Capture the cell that displays the provided text and extract its (x, y) central coordinate. 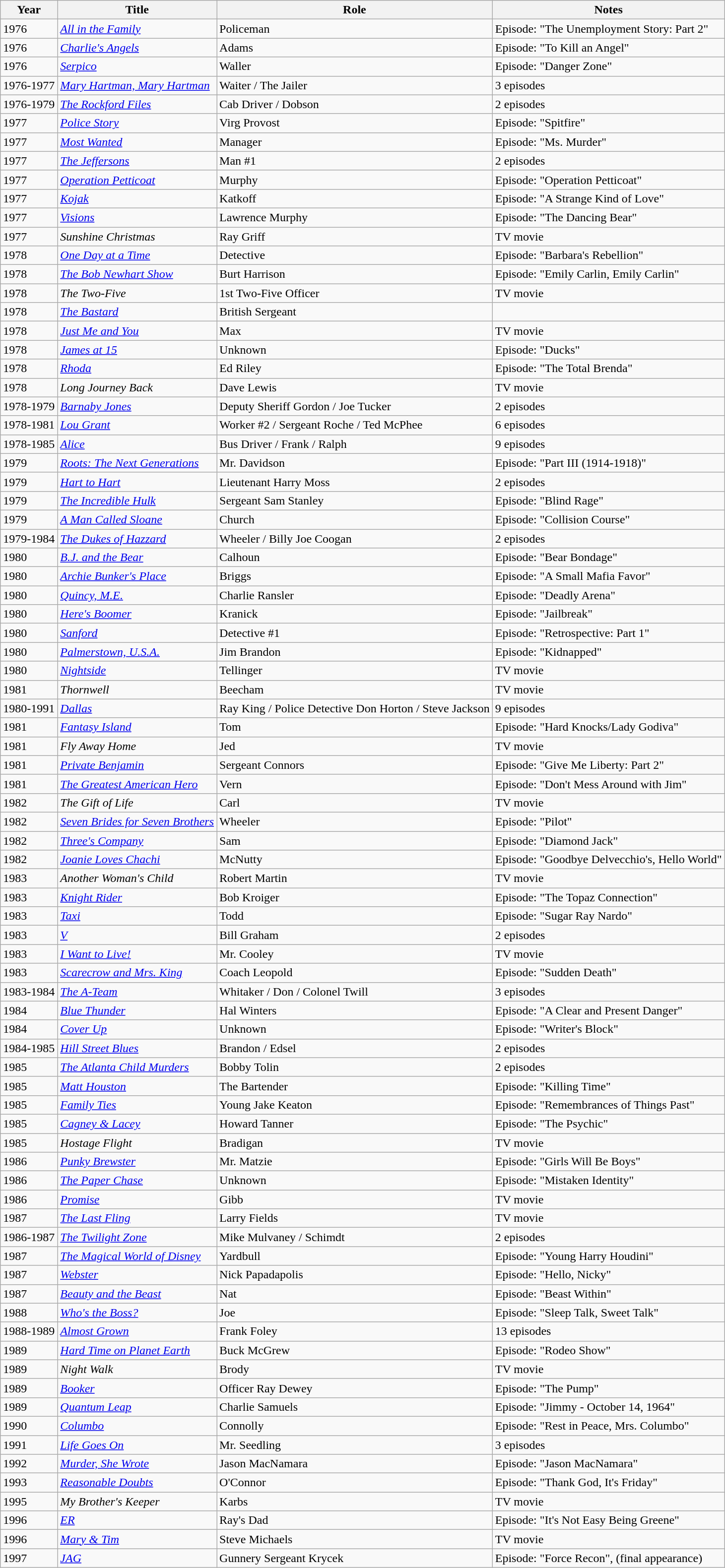
Episode: "Girls Will Be Boys" (608, 1162)
Coach Leopold (355, 973)
Quincy, M.E. (137, 595)
ER (137, 1520)
Episode: "Pilot" (608, 821)
Church (355, 519)
Episode: "Sleep Talk, Sweet Talk" (608, 1313)
Sergeant Sam Stanley (355, 501)
Episode: "The Unemployment Story: Part 2" (608, 29)
1984-1985 (29, 1048)
Ray's Dad (355, 1520)
1997 (29, 1558)
1992 (29, 1464)
1978-1985 (29, 444)
Sam (355, 841)
Karbs (355, 1502)
Waller (355, 66)
Episode: "Sudden Death" (608, 973)
Ed Riley (355, 369)
Operation Petticoat (137, 180)
Howard Tanner (355, 1124)
Alice (137, 444)
O'Connor (355, 1483)
Episode: "Emily Carlin, Emily Carlin" (608, 274)
Mary & Tim (137, 1539)
Episode: "Don't Mess Around with Jim" (608, 784)
Year (29, 10)
1983-1984 (29, 992)
Connolly (355, 1426)
Manager (355, 142)
Nat (355, 1294)
Bradigan (355, 1142)
Joanie Loves Chachi (137, 860)
Sergeant Connors (355, 765)
Episode: "Sugar Ray Nardo" (608, 916)
Hal Winters (355, 1010)
Detective #1 (355, 633)
Episode: "Collision Course" (608, 519)
1991 (29, 1445)
Webster (137, 1275)
Katkoff (355, 198)
Palmerstown, U.S.A. (137, 652)
Episode: "It's Not Easy Being Greene" (608, 1520)
Scarecrow and Mrs. King (137, 973)
Episode: "Remembrances of Things Past" (608, 1105)
Max (355, 331)
Adams (355, 48)
Wheeler (355, 821)
Ray Griff (355, 237)
Mr. Davidson (355, 463)
Tellinger (355, 671)
Booker (137, 1388)
Fantasy Island (137, 727)
Bus Driver / Frank / Ralph (355, 444)
My Brother's Keeper (137, 1502)
Roots: The Next Generations (137, 463)
Episode: "Young Harry Houdini" (608, 1256)
Episode: "Jimmy - October 14, 1964" (608, 1407)
Buck McGrew (355, 1350)
Charlie Samuels (355, 1407)
Seven Brides for Seven Brothers (137, 821)
Episode: "The Dancing Bear" (608, 217)
Sunshine Christmas (137, 237)
Carl (355, 803)
1986-1987 (29, 1237)
Calhoun (355, 558)
Jim Brandon (355, 652)
A Man Called Sloane (137, 519)
Brandon / Edsel (355, 1048)
Sanford (137, 633)
The Last Fling (137, 1218)
Episode: "Killing Time" (608, 1086)
Tom (355, 727)
B.J. and the Bear (137, 558)
Gibb (355, 1199)
The Incredible Hulk (137, 501)
Joe (355, 1313)
Kojak (137, 198)
Todd (355, 916)
Policeman (355, 29)
Who's the Boss? (137, 1313)
Officer Ray Dewey (355, 1388)
Brody (355, 1369)
Episode: "Hello, Nicky" (608, 1275)
Yardbull (355, 1256)
Episode: "To Kill an Angel" (608, 48)
Mary Hartman, Mary Hartman (137, 85)
1976-1979 (29, 104)
Gunnery Sergeant Krycek (355, 1558)
Blue Thunder (137, 1010)
The Gift of Life (137, 803)
Bob Kroiger (355, 897)
Episode: "Part III (1914-1918)" (608, 463)
Hard Time on Planet Earth (137, 1350)
Deputy Sheriff Gordon / Joe Tucker (355, 406)
The Bastard (137, 312)
Episode: "Beast Within" (608, 1294)
6 episodes (608, 425)
Robert Martin (355, 878)
Role (355, 10)
Young Jake Keaton (355, 1105)
Episode: "Ms. Murder" (608, 142)
1995 (29, 1502)
Cab Driver / Dobson (355, 104)
Bill Graham (355, 935)
The Jeffersons (137, 161)
Episode: "The Psychic" (608, 1124)
Larry Fields (355, 1218)
Frank Foley (355, 1331)
Murphy (355, 180)
Detective (355, 255)
Episode: "Kidnapped" (608, 652)
All in the Family (137, 29)
Lou Grant (137, 425)
Knight Rider (137, 897)
Episode: "A Small Mafia Favor" (608, 576)
Episode: "Thank God, It's Friday" (608, 1483)
Beauty and the Beast (137, 1294)
Fly Away Home (137, 746)
1979-1984 (29, 538)
13 episodes (608, 1331)
Hostage Flight (137, 1142)
Most Wanted (137, 142)
1990 (29, 1426)
Barnaby Jones (137, 406)
British Sergeant (355, 312)
Episode: "Operation Petticoat" (608, 180)
Episode: "The Total Brenda" (608, 369)
Visions (137, 217)
Punky Brewster (137, 1162)
Beecham (355, 690)
Taxi (137, 916)
Episode: "Blind Rage" (608, 501)
Episode: "Jailbreak" (608, 614)
Charlie Ransler (355, 595)
Episode: "Spitfire" (608, 123)
Three's Company (137, 841)
The Magical World of Disney (137, 1256)
Quantum Leap (137, 1407)
Episode: "Force Recon", (final appearance) (608, 1558)
Family Ties (137, 1105)
Hill Street Blues (137, 1048)
Burt Harrison (355, 274)
Man #1 (355, 161)
1978-1981 (29, 425)
Vern (355, 784)
The Rockford Files (137, 104)
Ray King / Police Detective Don Horton / Steve Jackson (355, 708)
Mr. Seedling (355, 1445)
Episode: "A Strange Kind of Love" (608, 198)
Episode: "Hard Knocks/Lady Godiva" (608, 727)
Mike Mulvaney / Schimdt (355, 1237)
1988 (29, 1313)
Whitaker / Don / Colonel Twill (355, 992)
Wheeler / Billy Joe Coogan (355, 538)
One Day at a Time (137, 255)
Hart to Hart (137, 482)
Just Me and You (137, 331)
James at 15 (137, 350)
1988-1989 (29, 1331)
1980-1991 (29, 708)
The Two-Five (137, 293)
Episode: "The Topaz Connection" (608, 897)
Worker #2 / Sergeant Roche / Ted McPhee (355, 425)
Thornwell (137, 690)
Here's Boomer (137, 614)
Episode: "Retrospective: Part 1" (608, 633)
Episode: "Diamond Jack" (608, 841)
1976-1977 (29, 85)
Archie Bunker's Place (137, 576)
Episode: "Barbara's Rebellion" (608, 255)
The Bartender (355, 1086)
Columbo (137, 1426)
Mr. Matzie (355, 1162)
Reasonable Doubts (137, 1483)
Episode: "The Pump" (608, 1388)
The Atlanta Child Murders (137, 1067)
Life Goes On (137, 1445)
Jason MacNamara (355, 1464)
Serpico (137, 66)
I Want to Live! (137, 954)
1978-1979 (29, 406)
Episode: "Goodbye Delvecchio's, Hello World" (608, 860)
Title (137, 10)
Dave Lewis (355, 387)
Matt Houston (137, 1086)
Dallas (137, 708)
Episode: "Jason MacNamara" (608, 1464)
Charlie's Angels (137, 48)
Nick Papadapolis (355, 1275)
Episode: "Give Me Liberty: Part 2" (608, 765)
Notes (608, 10)
The Dukes of Hazzard (137, 538)
Virg Provost (355, 123)
Cover Up (137, 1029)
Episode: "Deadly Arena" (608, 595)
Jed (355, 746)
The Paper Chase (137, 1181)
Rhoda (137, 369)
McNutty (355, 860)
Lawrence Murphy (355, 217)
Steve Michaels (355, 1539)
Almost Grown (137, 1331)
The A-Team (137, 992)
Murder, She Wrote (137, 1464)
Lieutenant Harry Moss (355, 482)
The Twilight Zone (137, 1237)
Episode: "A Clear and Present Danger" (608, 1010)
Bobby Tolin (355, 1067)
1993 (29, 1483)
Episode: "Rodeo Show" (608, 1350)
JAG (137, 1558)
Episode: "Bear Bondage" (608, 558)
Episode: "Ducks" (608, 350)
Episode: "Rest in Peace, Mrs. Columbo" (608, 1426)
The Bob Newhart Show (137, 274)
Night Walk (137, 1369)
1st Two-Five Officer (355, 293)
Episode: "Writer's Block" (608, 1029)
V (137, 935)
Private Benjamin (137, 765)
Briggs (355, 576)
The Greatest American Hero (137, 784)
Long Journey Back (137, 387)
Kranick (355, 614)
Cagney & Lacey (137, 1124)
Mr. Cooley (355, 954)
Promise (137, 1199)
Nightside (137, 671)
Waiter / The Jailer (355, 85)
Episode: "Danger Zone" (608, 66)
Police Story (137, 123)
Episode: "Mistaken Identity" (608, 1181)
Another Woman's Child (137, 878)
